From the cell containing the given text, extract its center point as (x, y) coordinate. 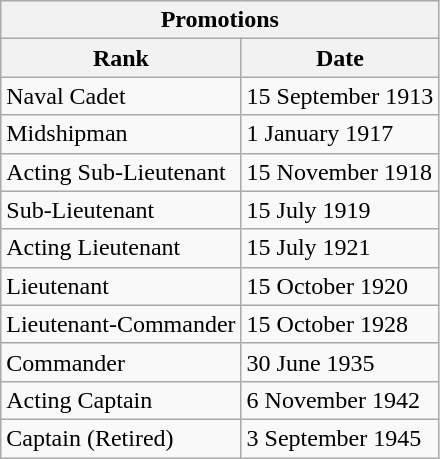
Commander (121, 362)
Rank (121, 58)
Lieutenant-Commander (121, 324)
Naval Cadet (121, 96)
15 July 1921 (340, 248)
Captain (Retired) (121, 438)
30 June 1935 (340, 362)
Acting Lieutenant (121, 248)
Acting Captain (121, 400)
Date (340, 58)
Promotions (220, 20)
Midshipman (121, 134)
1 January 1917 (340, 134)
Acting Sub-Lieutenant (121, 172)
15 October 1920 (340, 286)
6 November 1942 (340, 400)
15 October 1928 (340, 324)
3 September 1945 (340, 438)
15 July 1919 (340, 210)
15 November 1918 (340, 172)
Lieutenant (121, 286)
15 September 1913 (340, 96)
Sub-Lieutenant (121, 210)
